Find where the given text appears and provide that cell's center as (x, y) coordinate. 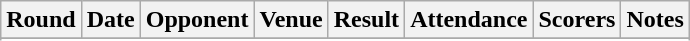
Notes (655, 20)
Scorers (577, 20)
Attendance (469, 20)
Result (366, 20)
Opponent (197, 20)
Venue (291, 20)
Round (41, 20)
Date (110, 20)
